Return the (X, Y) coordinate for the center point of the cell that contains the specified text.  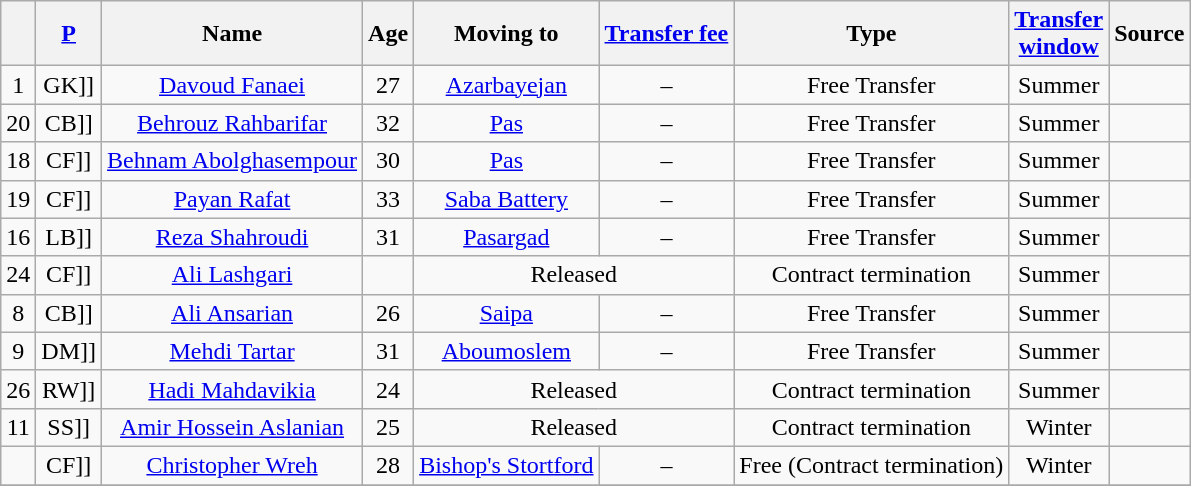
Ali Ansarian (232, 313)
Moving to (506, 34)
Mehdi Tartar (232, 351)
25 (388, 427)
Saba Battery (506, 199)
Behnam Abolghasempour (232, 161)
11 (18, 427)
Free (Contract termination) (872, 465)
Aboumoslem (506, 351)
Hadi Mahdavikia (232, 389)
SS]] (69, 427)
8 (18, 313)
Source (1150, 34)
Saipa (506, 313)
27 (388, 85)
19 (18, 199)
LB]] (69, 237)
20 (18, 123)
Ali Lashgari (232, 275)
1 (18, 85)
P (69, 34)
Age (388, 34)
Bishop's Stortford (506, 465)
9 (18, 351)
16 (18, 237)
Type (872, 34)
Behrouz Rahbarifar (232, 123)
Name (232, 34)
Payan Rafat (232, 199)
RW]] (69, 389)
33 (388, 199)
Azarbayejan (506, 85)
Transferwindow (1059, 34)
Pasargad (506, 237)
DM]] (69, 351)
GK]] (69, 85)
Transfer fee (666, 34)
30 (388, 161)
28 (388, 465)
Davoud Fanaei (232, 85)
Reza Shahroudi (232, 237)
18 (18, 161)
32 (388, 123)
Christopher Wreh (232, 465)
Amir Hossein Aslanian (232, 427)
